Determine the [X, Y] coordinate at the center of the cell enclosing the given text.  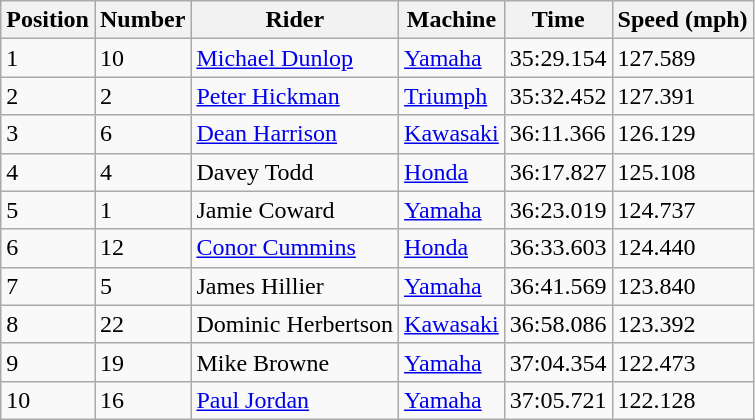
127.391 [682, 96]
19 [142, 362]
Dean Harrison [295, 134]
122.473 [682, 362]
Michael Dunlop [295, 58]
36:33.603 [558, 248]
Mike Browne [295, 362]
36:41.569 [558, 286]
Triumph [452, 96]
7 [48, 286]
125.108 [682, 172]
124.737 [682, 210]
35:32.452 [558, 96]
123.392 [682, 324]
22 [142, 324]
Paul Jordan [295, 400]
Dominic Herbertson [295, 324]
9 [48, 362]
126.129 [682, 134]
35:29.154 [558, 58]
Jamie Coward [295, 210]
Rider [295, 20]
Machine [452, 20]
37:04.354 [558, 362]
Davey Todd [295, 172]
124.440 [682, 248]
Speed (mph) [682, 20]
Time [558, 20]
36:23.019 [558, 210]
Conor Cummins [295, 248]
16 [142, 400]
12 [142, 248]
36:17.827 [558, 172]
127.589 [682, 58]
123.840 [682, 286]
Peter Hickman [295, 96]
37:05.721 [558, 400]
3 [48, 134]
36:11.366 [558, 134]
36:58.086 [558, 324]
122.128 [682, 400]
Position [48, 20]
Number [142, 20]
James Hillier [295, 286]
8 [48, 324]
